Determine the [x, y] coordinate at the center of the cell enclosing the given text.  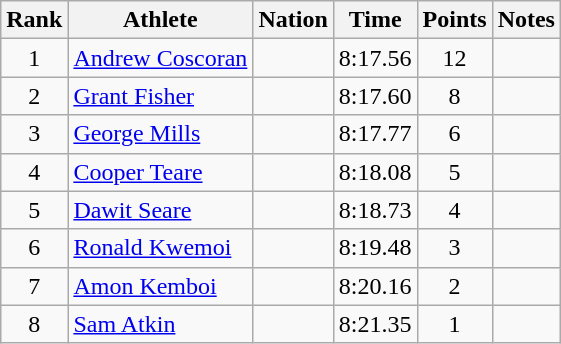
Points [454, 20]
8:20.16 [375, 286]
Nation [293, 20]
Athlete [160, 20]
8:18.08 [375, 172]
Notes [526, 20]
Sam Atkin [160, 324]
8:17.60 [375, 96]
8:21.35 [375, 324]
Cooper Teare [160, 172]
Ronald Kwemoi [160, 248]
8:17.56 [375, 58]
8:18.73 [375, 210]
12 [454, 58]
George Mills [160, 134]
8:17.77 [375, 134]
Amon Kemboi [160, 286]
Rank [34, 20]
Time [375, 20]
Dawit Seare [160, 210]
8:19.48 [375, 248]
Andrew Coscoran [160, 58]
7 [34, 286]
Grant Fisher [160, 96]
